Scan for the cell matching the given text and deliver its (X, Y) coordinate at center. 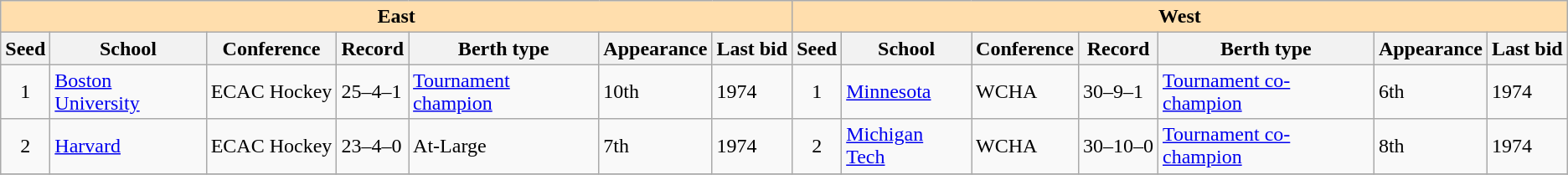
25–4–1 (373, 92)
Tournament champion (504, 92)
10th (655, 92)
Michigan Tech (906, 146)
Boston University (128, 92)
7th (655, 146)
8th (1431, 146)
30–9–1 (1117, 92)
30–10–0 (1117, 146)
6th (1431, 92)
East (397, 17)
Minnesota (906, 92)
At-Large (504, 146)
23–4–0 (373, 146)
West (1180, 17)
Harvard (128, 146)
